Return the [x, y] coordinate for the center point of the cell that contains the specified text.  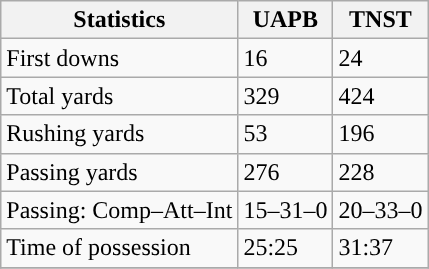
228 [380, 172]
Time of possession [120, 248]
20–33–0 [380, 210]
First downs [120, 58]
16 [286, 58]
Rushing yards [120, 134]
Passing: Comp–Att–Int [120, 210]
25:25 [286, 248]
31:37 [380, 248]
UAPB [286, 20]
424 [380, 96]
15–31–0 [286, 210]
53 [286, 134]
Statistics [120, 20]
TNST [380, 20]
329 [286, 96]
Total yards [120, 96]
276 [286, 172]
196 [380, 134]
Passing yards [120, 172]
24 [380, 58]
